Provide the (X, Y) coordinate of the cell's center where the given text is located.  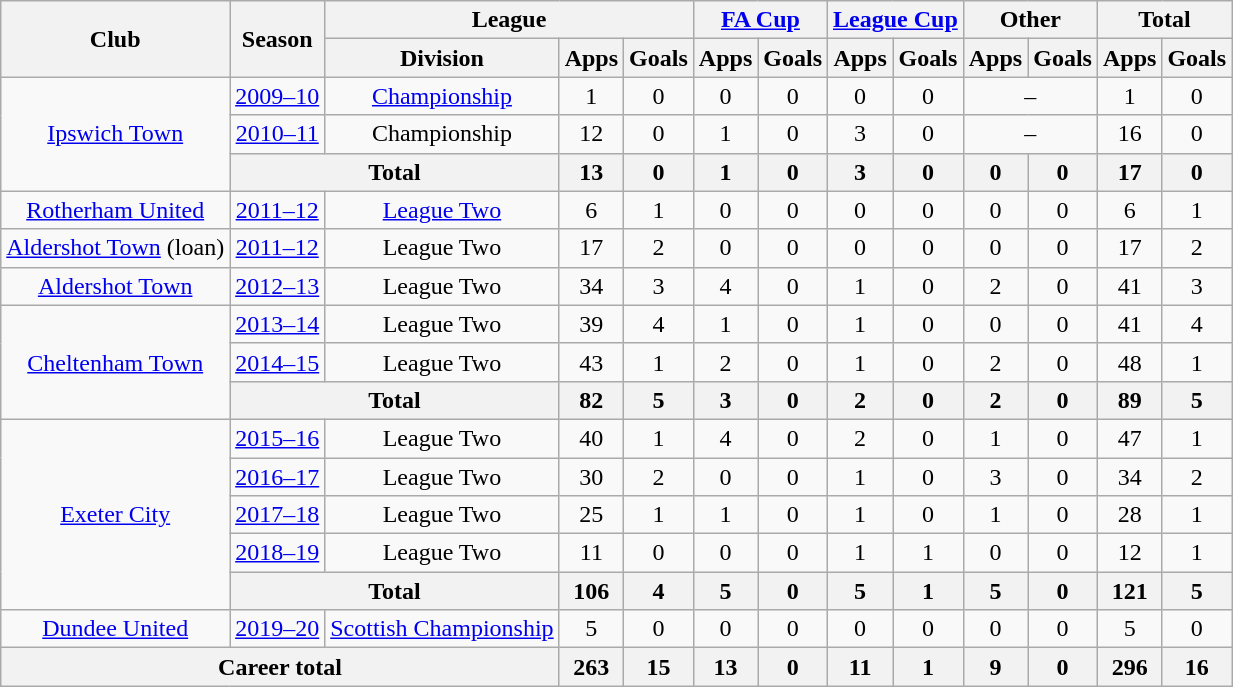
47 (1129, 438)
Aldershot Town (116, 286)
28 (1129, 515)
39 (591, 324)
Other (1030, 20)
Aldershot Town (loan) (116, 248)
25 (591, 515)
296 (1129, 667)
2017–18 (278, 515)
League Cup (896, 20)
30 (591, 477)
Exeter City (116, 514)
League (510, 20)
Dundee United (116, 629)
2019–20 (278, 629)
Ipswich Town (116, 134)
48 (1129, 362)
40 (591, 438)
89 (1129, 400)
2009–10 (278, 96)
Rotherham United (116, 210)
15 (659, 667)
121 (1129, 591)
Club (116, 39)
82 (591, 400)
Season (278, 39)
2014–15 (278, 362)
106 (591, 591)
Scottish Championship (442, 629)
Division (442, 58)
2015–16 (278, 438)
Career total (280, 667)
2012–13 (278, 286)
2018–19 (278, 553)
FA Cup (760, 20)
263 (591, 667)
43 (591, 362)
9 (995, 667)
2016–17 (278, 477)
2010–11 (278, 134)
Cheltenham Town (116, 362)
2013–14 (278, 324)
